Detect which cell encompasses the target text, then output its [X, Y] center coordinate. 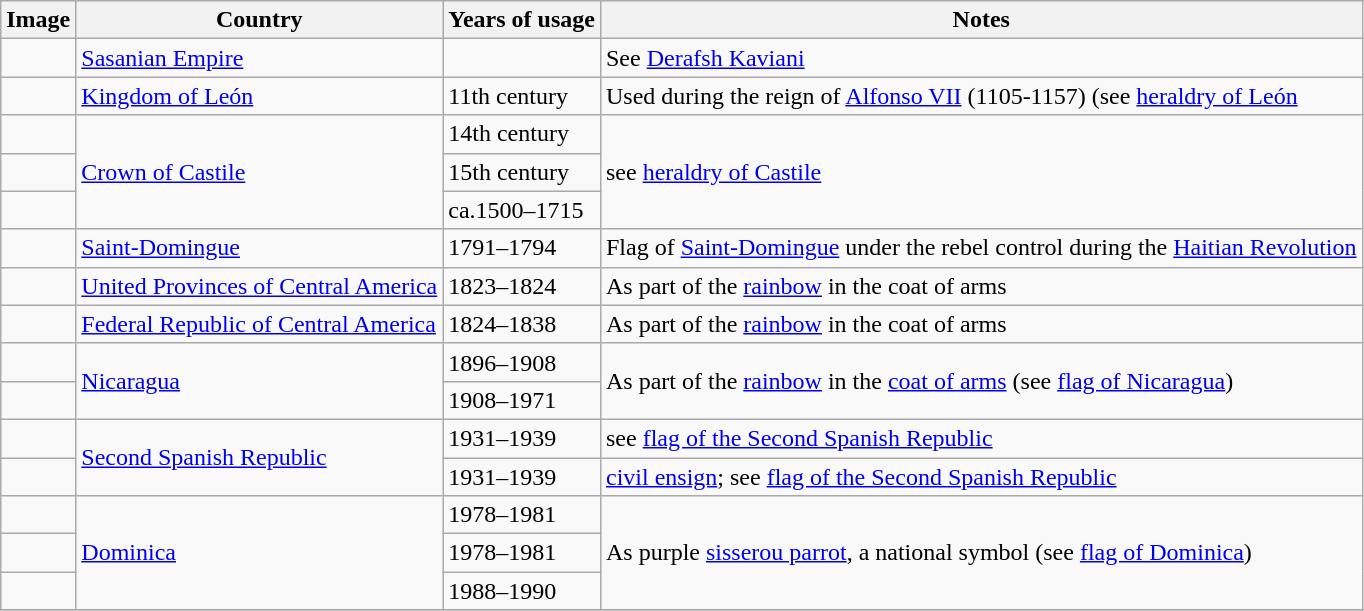
Years of usage [522, 20]
11th century [522, 96]
Nicaragua [260, 381]
Federal Republic of Central America [260, 324]
see heraldry of Castile [981, 172]
1988–1990 [522, 591]
1908–1971 [522, 400]
civil ensign; see flag of the Second Spanish Republic [981, 477]
Saint-Domingue [260, 248]
14th century [522, 134]
See Derafsh Kaviani [981, 58]
1791–1794 [522, 248]
ca.1500–1715 [522, 210]
Notes [981, 20]
Image [38, 20]
15th century [522, 172]
United Provinces of Central America [260, 286]
1823–1824 [522, 286]
As part of the rainbow in the coat of arms (see flag of Nicaragua) [981, 381]
1896–1908 [522, 362]
Country [260, 20]
Sasanian Empire [260, 58]
Flag of Saint-Domingue under the rebel control during the Haitian Revolution [981, 248]
As purple sisserou parrot, a national symbol (see flag of Dominica) [981, 553]
Kingdom of León [260, 96]
1824–1838 [522, 324]
Used during the reign of Alfonso VII (1105-1157) (see heraldry of León [981, 96]
Dominica [260, 553]
Second Spanish Republic [260, 457]
Crown of Castile [260, 172]
see flag of the Second Spanish Republic [981, 438]
